Detect which cell encompasses the target text, then output its [X, Y] center coordinate. 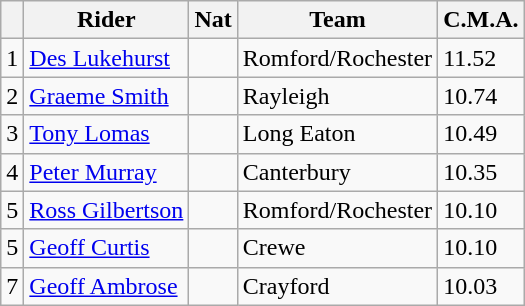
Canterbury [337, 172]
Peter Murray [106, 172]
Team [337, 20]
Rider [106, 20]
3 [12, 134]
Long Eaton [337, 134]
Graeme Smith [106, 96]
Geoff Curtis [106, 248]
7 [12, 286]
10.03 [481, 286]
Crayford [337, 286]
Des Lukehurst [106, 58]
Ross Gilbertson [106, 210]
4 [12, 172]
C.M.A. [481, 20]
Rayleigh [337, 96]
10.35 [481, 172]
2 [12, 96]
Nat [213, 20]
Tony Lomas [106, 134]
10.49 [481, 134]
Geoff Ambrose [106, 286]
11.52 [481, 58]
Crewe [337, 248]
10.74 [481, 96]
1 [12, 58]
